Find where the given text appears and provide that cell's center as [x, y] coordinate. 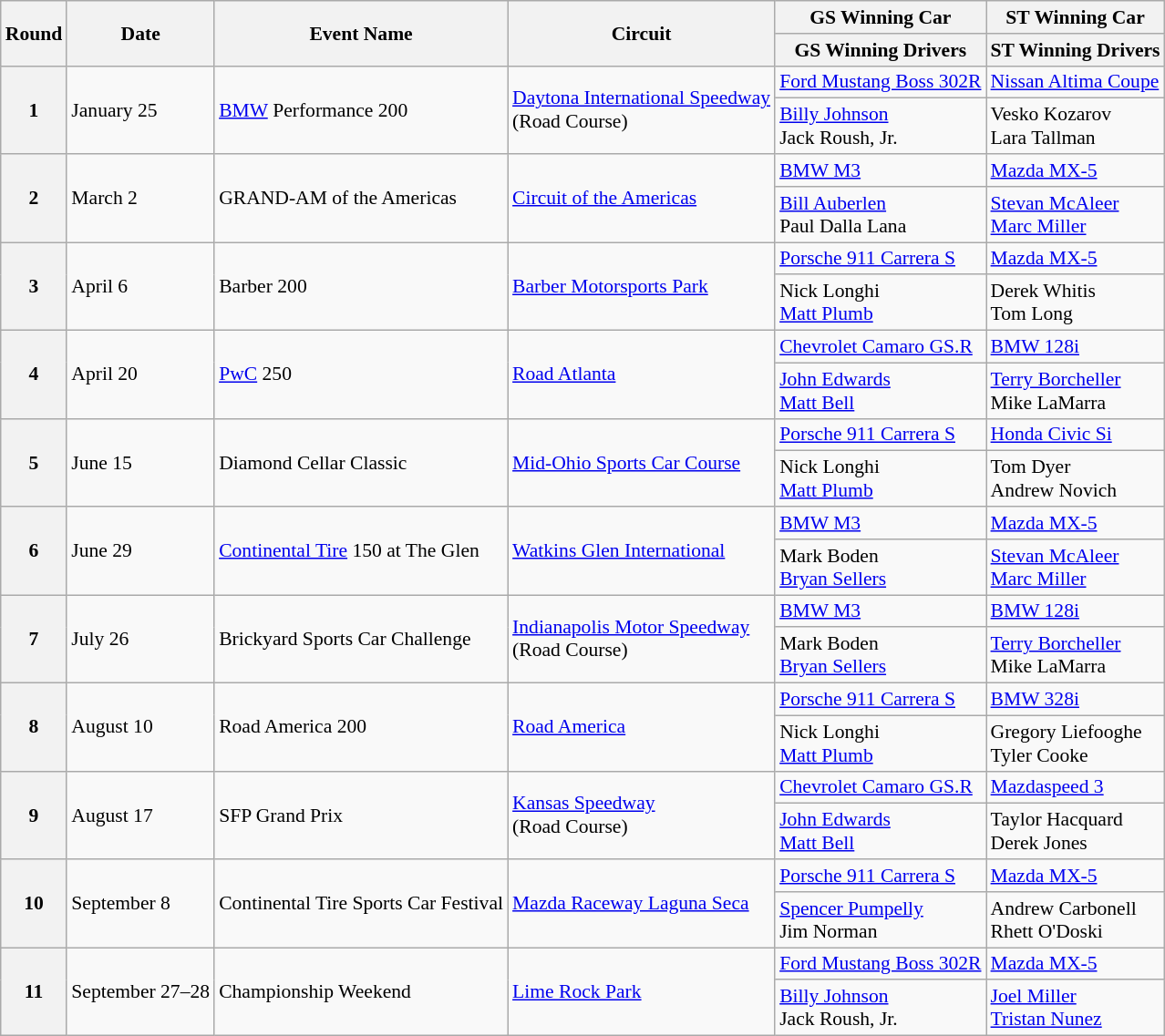
Mid-Ohio Sports Car Course [642, 463]
Circuit [642, 33]
Event Name [361, 33]
GRAND-AM of the Americas [361, 199]
Date [140, 33]
Bill Auberlen Paul Dalla Lana [881, 215]
June 15 [140, 463]
Road Atlanta [642, 375]
Kansas Speedway (Road Course) [642, 815]
6 [35, 550]
Tom Dyer Andrew Novich [1076, 479]
April 20 [140, 375]
GS Winning Drivers [881, 50]
10 [35, 904]
August 17 [140, 815]
SFP Grand Prix [361, 815]
June 29 [140, 550]
April 6 [140, 286]
September 27–28 [140, 991]
September 8 [140, 904]
3 [35, 286]
Daytona International Speedway (Road Course) [642, 109]
Barber 200 [361, 286]
Derek Whitis Tom Long [1076, 303]
July 26 [140, 640]
Championship Weekend [361, 991]
Indianapolis Motor Speedway (Road Course) [642, 640]
BMW Performance 200 [361, 109]
Joel Miller Tristan Nunez [1076, 1008]
August 10 [140, 727]
Spencer Pumpelly Jim Norman [881, 920]
5 [35, 463]
ST Winning Drivers [1076, 50]
Barber Motorsports Park [642, 286]
Watkins Glen International [642, 550]
2 [35, 199]
Mazdaspeed 3 [1076, 787]
Round [35, 33]
4 [35, 375]
ST Winning Car [1076, 17]
11 [35, 991]
Honda Civic Si [1076, 435]
January 25 [140, 109]
Road America 200 [361, 727]
GS Winning Car [881, 17]
Taylor Hacquard Derek Jones [1076, 831]
Vesko Kozarov Lara Tallman [1076, 126]
Gregory Liefooghe Tyler Cooke [1076, 744]
Brickyard Sports Car Challenge [361, 640]
8 [35, 727]
1 [35, 109]
Continental Tire Sports Car Festival [361, 904]
BMW 328i [1076, 700]
Continental Tire 150 at The Glen [361, 550]
Andrew Carbonell Rhett O'Doski [1076, 920]
9 [35, 815]
PwC 250 [361, 375]
Lime Rock Park [642, 991]
Diamond Cellar Classic [361, 463]
Nissan Altima Coupe [1076, 82]
Mazda Raceway Laguna Seca [642, 904]
March 2 [140, 199]
Circuit of the Americas [642, 199]
Road America [642, 727]
7 [35, 640]
